For the text-containing cell, return its midpoint in (x, y) coordinate format. 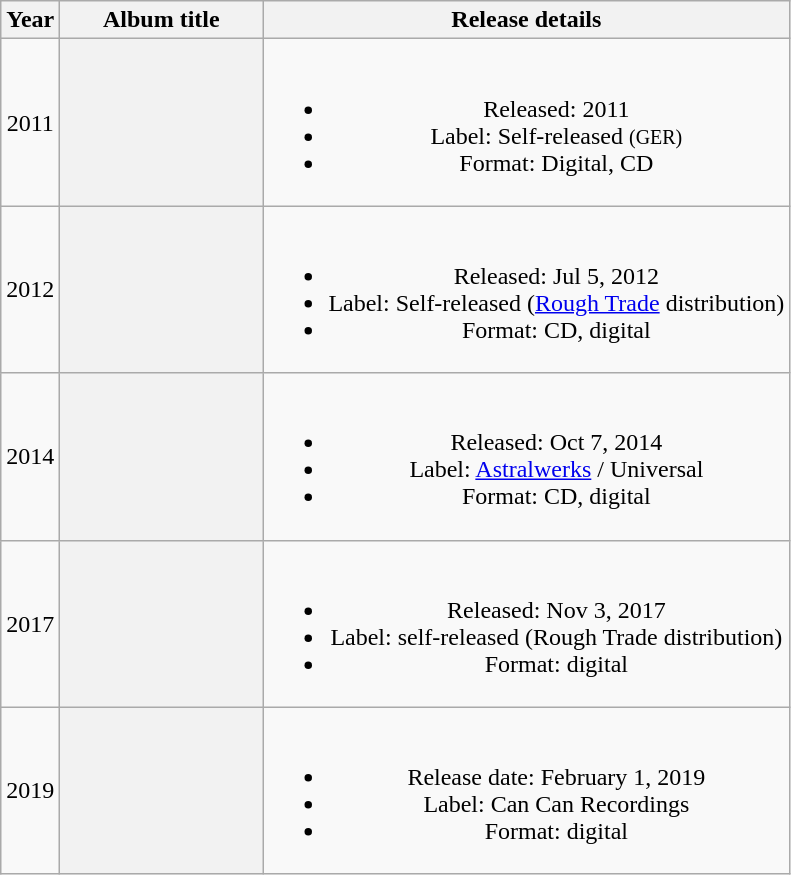
2017 (30, 624)
Released: 2011Label: Self-released (GER)Format: Digital, CD (526, 122)
Release date: February 1, 2019Label: Can Can RecordingsFormat: digital (526, 790)
Released: Oct 7, 2014Label: Astralwerks / UniversalFormat: CD, digital (526, 456)
Album title (162, 20)
Released: Nov 3, 2017Label: self-released (Rough Trade distribution)Format: digital (526, 624)
2011 (30, 122)
Release details (526, 20)
2012 (30, 290)
2014 (30, 456)
2019 (30, 790)
Released: Jul 5, 2012Label: Self-released (Rough Trade distribution)Format: CD, digital (526, 290)
Year (30, 20)
